Scan for the cell matching the given text and deliver its [X, Y] coordinate at center. 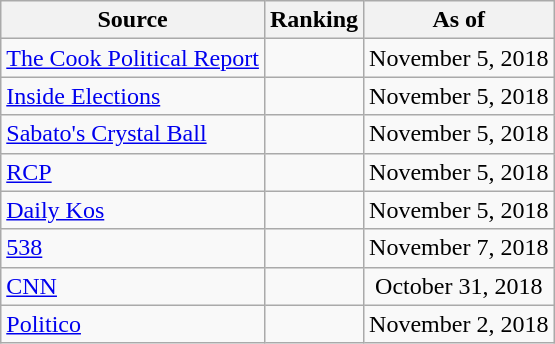
November 7, 2018 [459, 248]
November 2, 2018 [459, 324]
CNN [133, 286]
Daily Kos [133, 210]
Inside Elections [133, 96]
RCP [133, 172]
538 [133, 248]
As of [459, 20]
Politico [133, 324]
Ranking [314, 20]
The Cook Political Report [133, 58]
Source [133, 20]
Sabato's Crystal Ball [133, 134]
October 31, 2018 [459, 286]
